Scan for the cell matching the given text and deliver its (x, y) coordinate at center. 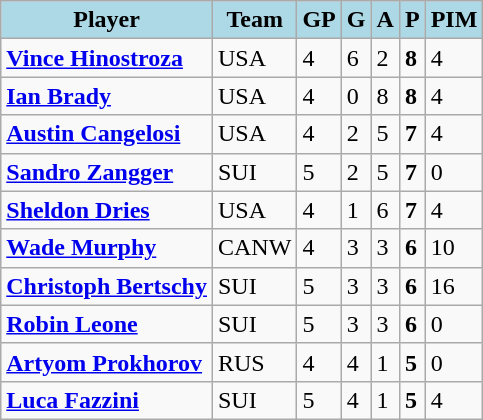
Artyom Prokhorov (107, 362)
A (385, 20)
PIM (454, 20)
Wade Murphy (107, 248)
Sandro Zangger (107, 172)
Player (107, 20)
Luca Fazzini (107, 400)
GP (319, 20)
Sheldon Dries (107, 210)
G (356, 20)
10 (454, 248)
Ian Brady (107, 96)
16 (454, 286)
P (412, 20)
Vince Hinostroza (107, 58)
Robin Leone (107, 324)
CANW (254, 248)
Team (254, 20)
Christoph Bertschy (107, 286)
RUS (254, 362)
Austin Cangelosi (107, 134)
